Determine the [x, y] coordinate at the center of the cell enclosing the given text.  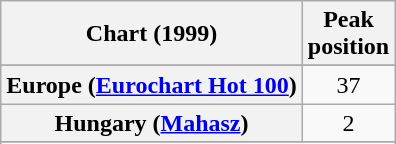
37 [348, 85]
2 [348, 123]
Peakposition [348, 34]
Europe (Eurochart Hot 100) [152, 85]
Hungary (Mahasz) [152, 123]
Chart (1999) [152, 34]
